Capture the cell that displays the provided text and extract its [X, Y] central coordinate. 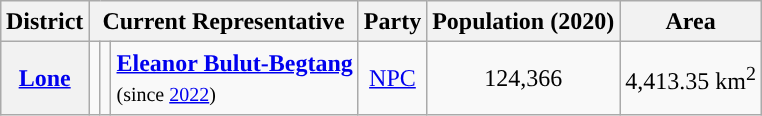
124,366 [524, 78]
District [44, 22]
Party [392, 22]
Eleanor Bulut-Begtang(since 2022) [234, 78]
4,413.35 km2 [691, 78]
Lone [44, 78]
Area [691, 22]
NPC [392, 78]
Population (2020) [524, 22]
Current Representative [224, 22]
